Determine the (X, Y) coordinate at the center of the cell enclosing the given text.  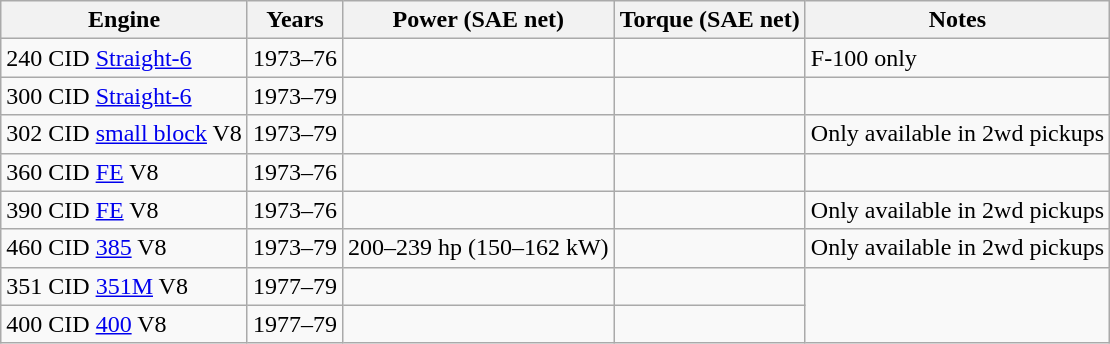
200–239 hp (150–162 kW) (478, 248)
Notes (957, 20)
Engine (124, 20)
300 CID Straight-6 (124, 96)
Power (SAE net) (478, 20)
Torque (SAE net) (710, 20)
240 CID Straight-6 (124, 58)
351 CID 351M V8 (124, 286)
F-100 only (957, 58)
Years (294, 20)
460 CID 385 V8 (124, 248)
390 CID FE V8 (124, 210)
400 CID 400 V8 (124, 324)
302 CID small block V8 (124, 134)
360 CID FE V8 (124, 172)
